Return the (X, Y) coordinate for the center point of the cell that contains the specified text.  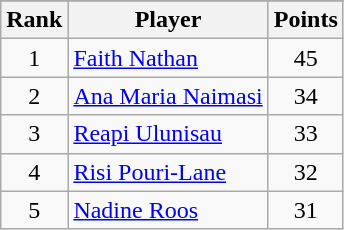
Ana Maria Naimasi (168, 96)
Reapi Ulunisau (168, 134)
32 (306, 172)
3 (34, 134)
33 (306, 134)
1 (34, 58)
4 (34, 172)
Nadine Roos (168, 210)
45 (306, 58)
5 (34, 210)
Faith Nathan (168, 58)
31 (306, 210)
Risi Pouri-Lane (168, 172)
Player (168, 20)
Rank (34, 20)
34 (306, 96)
Points (306, 20)
2 (34, 96)
